Provide the (X, Y) coordinate of the cell's center where the given text is located.  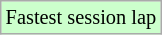
Fastest session lap (81, 17)
